Locate the cell with the specified text and output its [X, Y] center coordinate. 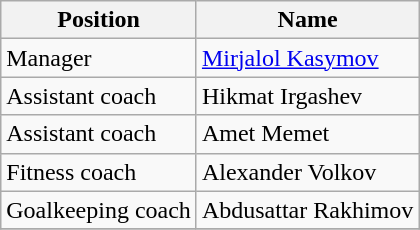
Amet Memet [307, 134]
Name [307, 20]
Abdusattar Rakhimov [307, 210]
Alexander Volkov [307, 172]
Mirjalol Kasymov [307, 58]
Manager [99, 58]
Goalkeeping coach [99, 210]
Fitness coach [99, 172]
Hikmat Irgashev [307, 96]
Position [99, 20]
